Output the (x, y) coordinate of the center of the cell containing the given text.  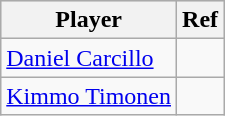
Ref (200, 20)
Player (89, 20)
Daniel Carcillo (89, 58)
Kimmo Timonen (89, 96)
